Find where the given text appears and provide that cell's center as [x, y] coordinate. 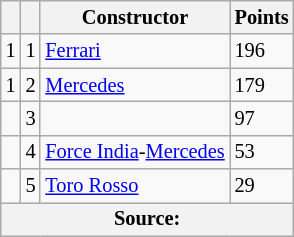
179 [262, 85]
Points [262, 17]
4 [31, 152]
Toro Rosso [134, 186]
Force India-Mercedes [134, 152]
Constructor [134, 17]
2 [31, 85]
5 [31, 186]
196 [262, 51]
97 [262, 118]
53 [262, 152]
Ferrari [134, 51]
3 [31, 118]
Mercedes [134, 85]
Source: [148, 219]
29 [262, 186]
